Return the (x, y) coordinate for the center point of the cell that contains the specified text.  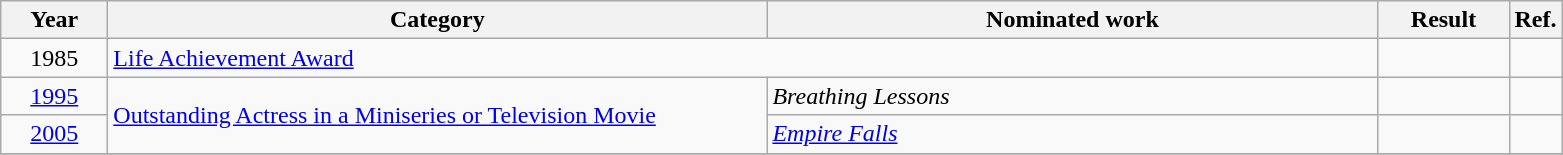
Empire Falls (1072, 134)
Nominated work (1072, 20)
1985 (54, 58)
Outstanding Actress in a Miniseries or Television Movie (438, 115)
Ref. (1536, 20)
Breathing Lessons (1072, 96)
Category (438, 20)
Result (1444, 20)
2005 (54, 134)
Year (54, 20)
1995 (54, 96)
Life Achievement Award (743, 58)
